Scan for the cell matching the given text and deliver its [x, y] coordinate at center. 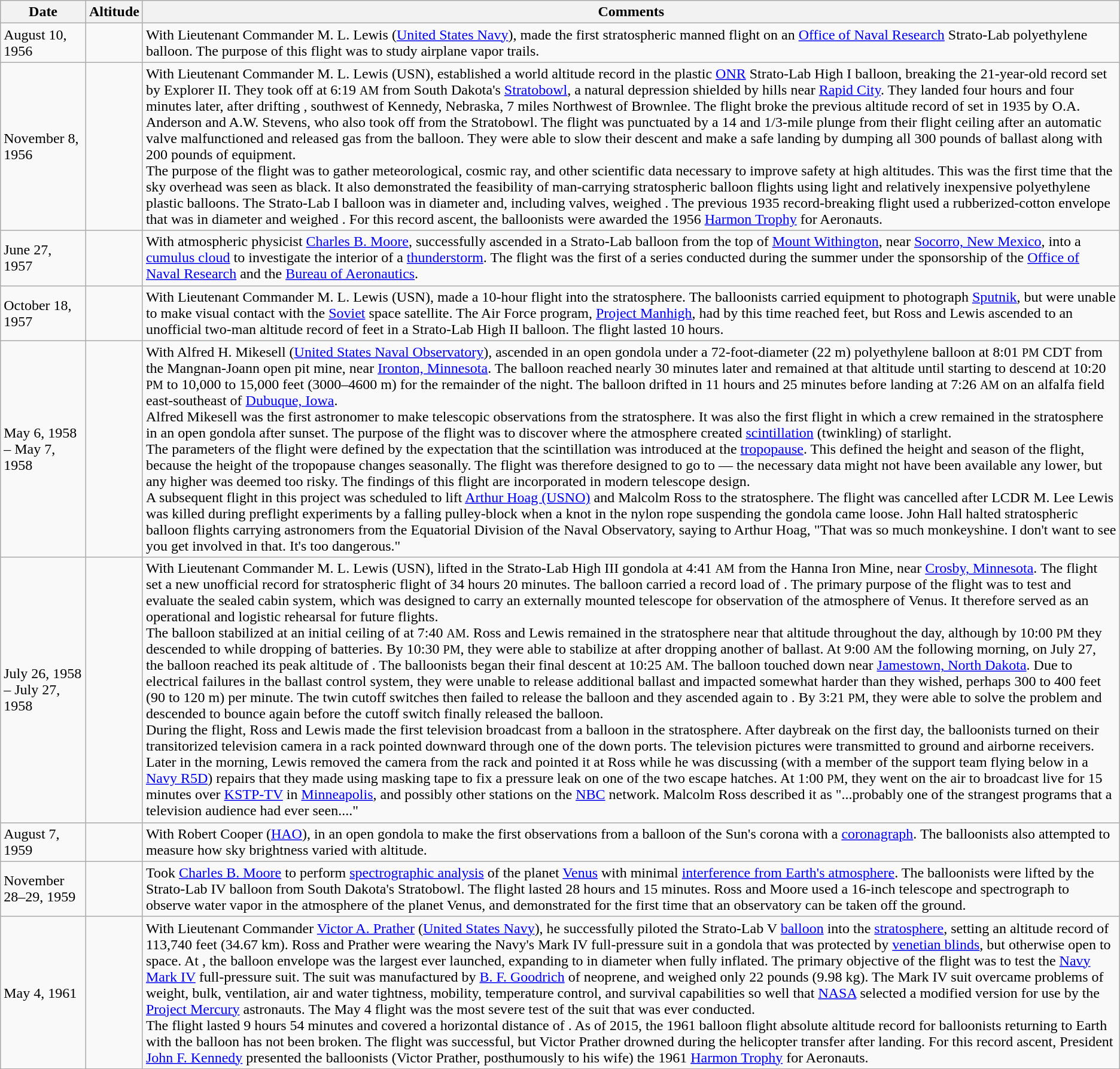
July 26, 1958 – July 27, 1958 [43, 690]
May 4, 1961 [43, 992]
Altitude [114, 12]
August 10, 1956 [43, 43]
June 27, 1957 [43, 258]
May 6, 1958 – May 7, 1958 [43, 449]
October 18, 1957 [43, 313]
November 28–29, 1959 [43, 889]
Date [43, 12]
August 7, 1959 [43, 842]
November 8, 1956 [43, 146]
Comments [631, 12]
